Output the (X, Y) coordinate of the center of the cell containing the given text.  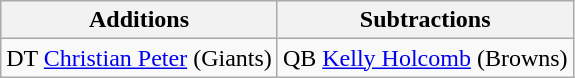
QB Kelly Holcomb (Browns) (425, 58)
Additions (140, 20)
Subtractions (425, 20)
DT Christian Peter (Giants) (140, 58)
